Provide the (X, Y) coordinate of the cell's center where the given text is located.  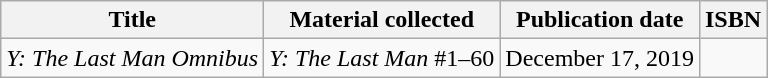
Publication date (600, 20)
Material collected (382, 20)
Y: The Last Man Omnibus (132, 58)
December 17, 2019 (600, 58)
ISBN (732, 20)
Y: The Last Man #1–60 (382, 58)
Title (132, 20)
